Output the (X, Y) coordinate of the center of the cell containing the given text.  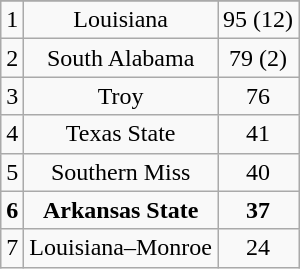
2 (12, 58)
5 (12, 172)
Louisiana (121, 20)
Texas State (121, 134)
40 (258, 172)
41 (258, 134)
Arkansas State (121, 210)
79 (2) (258, 58)
24 (258, 248)
6 (12, 210)
7 (12, 248)
4 (12, 134)
95 (12) (258, 20)
76 (258, 96)
1 (12, 20)
3 (12, 96)
Southern Miss (121, 172)
Louisiana–Monroe (121, 248)
37 (258, 210)
South Alabama (121, 58)
Troy (121, 96)
